Search for the cell housing the specified text and yield its [x, y] center coordinate. 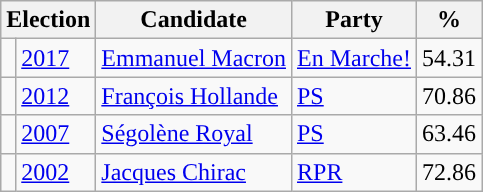
Jacques Chirac [194, 172]
54.31 [450, 58]
Election [48, 20]
2007 [56, 134]
En Marche! [354, 58]
Emmanuel Macron [194, 58]
% [450, 20]
72.86 [450, 172]
70.86 [450, 96]
63.46 [450, 134]
2002 [56, 172]
2012 [56, 96]
Party [354, 20]
François Hollande [194, 96]
Candidate [194, 20]
RPR [354, 172]
Ségolène Royal [194, 134]
2017 [56, 58]
